Provide the (x, y) coordinate of the cell's center where the given text is located.  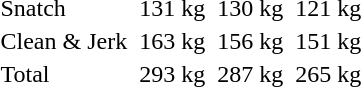
156 kg (250, 41)
163 kg (172, 41)
